Pinpoint the cell where the given text exists, returning its [X, Y] midpoint coordinate. 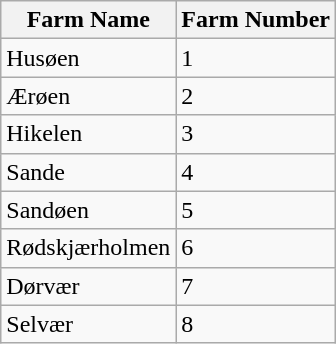
1 [256, 58]
3 [256, 134]
Husøen [88, 58]
Dørvær [88, 286]
2 [256, 96]
Ærøen [88, 96]
8 [256, 324]
Farm Number [256, 20]
4 [256, 172]
5 [256, 210]
Selvær [88, 324]
Farm Name [88, 20]
Sandøen [88, 210]
Rødskjærholmen [88, 248]
Sande [88, 172]
Hikelen [88, 134]
7 [256, 286]
6 [256, 248]
